Determine the [X, Y] coordinate at the center of the cell enclosing the given text.  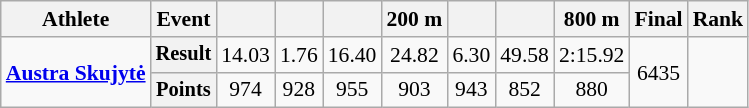
16.40 [352, 55]
928 [299, 90]
903 [414, 90]
200 m [414, 19]
974 [246, 90]
Final [658, 19]
880 [592, 90]
Points [184, 90]
800 m [592, 19]
Athlete [76, 19]
943 [471, 90]
Result [184, 55]
24.82 [414, 55]
Austra Skujytė [76, 72]
955 [352, 90]
852 [524, 90]
6435 [658, 72]
Rank [718, 19]
6.30 [471, 55]
Event [184, 19]
49.58 [524, 55]
1.76 [299, 55]
14.03 [246, 55]
2:15.92 [592, 55]
